For the text-containing cell, return its midpoint in [x, y] coordinate format. 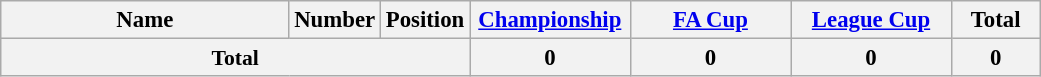
Name [145, 20]
Championship [550, 20]
League Cup [872, 20]
Position [424, 20]
FA Cup [710, 20]
Number [335, 20]
